Pinpoint the cell where the given text exists, returning its (x, y) midpoint coordinate. 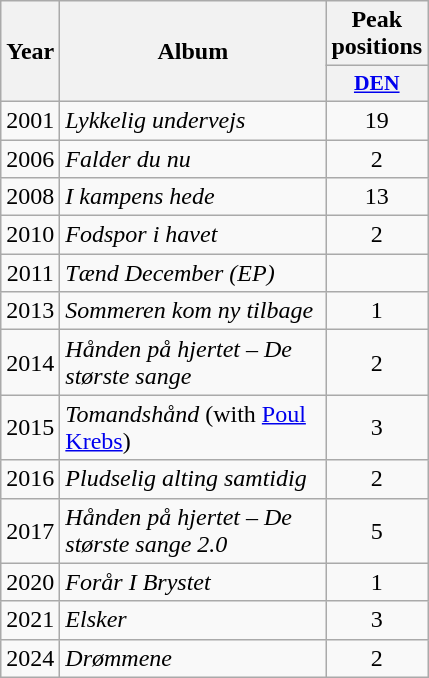
2014 (30, 362)
2006 (30, 159)
I kampens hede (193, 197)
Tænd December (EP) (193, 273)
2024 (30, 658)
Hånden på hjertet – De største sange 2.0 (193, 530)
Elsker (193, 620)
2016 (30, 479)
Sommeren kom ny tilbage (193, 311)
13 (377, 197)
2001 (30, 120)
Pludselig alting samtidig (193, 479)
2010 (30, 235)
2008 (30, 197)
2020 (30, 582)
5 (377, 530)
2017 (30, 530)
Tomandshånd (with Poul Krebs) (193, 428)
DEN (377, 84)
2011 (30, 273)
Year (30, 52)
2021 (30, 620)
Hånden på hjertet – De største sange (193, 362)
2015 (30, 428)
Album (193, 52)
Fodspor i havet (193, 235)
Forår I Brystet (193, 582)
Falder du nu (193, 159)
19 (377, 120)
Peak positions (377, 34)
Lykkelig undervejs (193, 120)
2013 (30, 311)
Drømmene (193, 658)
